From the cell containing the given text, extract its center point as [x, y] coordinate. 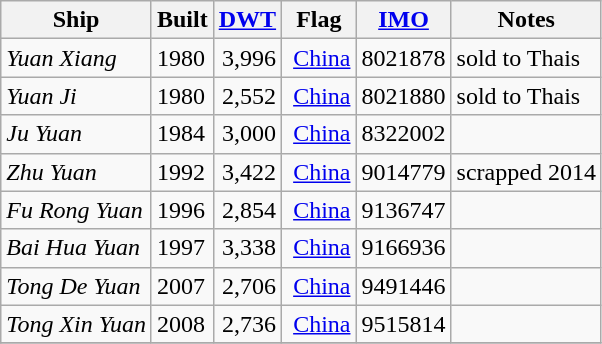
Flag [319, 20]
Ju Yuan [76, 134]
9515814 [404, 324]
Zhu Yuan [76, 172]
2,552 [247, 96]
8021880 [404, 96]
9136747 [404, 210]
1996 [182, 210]
2008 [182, 324]
2,706 [247, 286]
1992 [182, 172]
Built [182, 20]
8322002 [404, 134]
Yuan Ji [76, 96]
Fu Rong Yuan [76, 210]
3,338 [247, 248]
DWT [247, 20]
scrapped 2014 [526, 172]
2007 [182, 286]
9014779 [404, 172]
Ship [76, 20]
2,736 [247, 324]
3,422 [247, 172]
Tong Xin Yuan [76, 324]
8021878 [404, 58]
9491446 [404, 286]
1997 [182, 248]
3,000 [247, 134]
3,996 [247, 58]
2,854 [247, 210]
IMO [404, 20]
Bai Hua Yuan [76, 248]
9166936 [404, 248]
Notes [526, 20]
Tong De Yuan [76, 286]
Yuan Xiang [76, 58]
1984 [182, 134]
